Determine the (x, y) coordinate at the center of the cell enclosing the given text.  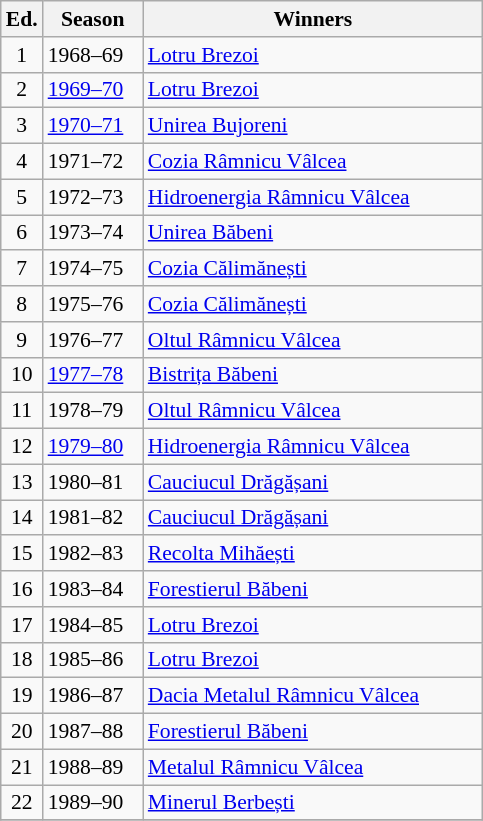
1971–72 (93, 162)
7 (22, 269)
20 (22, 732)
22 (22, 803)
Bistrița Băbeni (313, 375)
19 (22, 696)
11 (22, 411)
1969–70 (93, 90)
1986–87 (93, 696)
Dacia Metalul Râmnicu Vâlcea (313, 696)
3 (22, 126)
Unirea Bujoreni (313, 126)
1977–78 (93, 375)
Season (93, 19)
9 (22, 340)
1976–77 (93, 340)
1985–86 (93, 660)
Cozia Râmnicu Vâlcea (313, 162)
1980–81 (93, 482)
1988–89 (93, 767)
17 (22, 625)
1981–82 (93, 518)
1 (22, 55)
4 (22, 162)
21 (22, 767)
12 (22, 447)
18 (22, 660)
Recolta Mihăești (313, 554)
Minerul Berbești (313, 803)
1970–71 (93, 126)
1978–79 (93, 411)
6 (22, 233)
1979–80 (93, 447)
Winners (313, 19)
15 (22, 554)
1975–76 (93, 304)
8 (22, 304)
5 (22, 197)
1984–85 (93, 625)
2 (22, 90)
1973–74 (93, 233)
16 (22, 589)
Unirea Băbeni (313, 233)
13 (22, 482)
Metalul Râmnicu Vâlcea (313, 767)
1982–83 (93, 554)
Ed. (22, 19)
1974–75 (93, 269)
1968–69 (93, 55)
10 (22, 375)
14 (22, 518)
1983–84 (93, 589)
1972–73 (93, 197)
1987–88 (93, 732)
1989–90 (93, 803)
